Scan for the cell matching the given text and deliver its (x, y) coordinate at center. 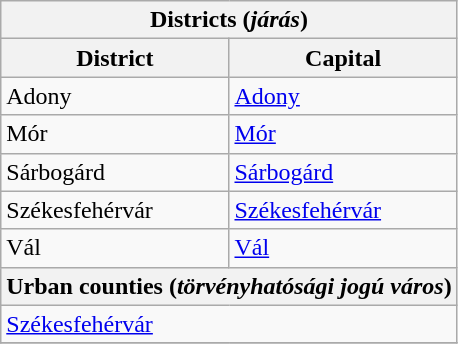
Districts (járás) (229, 20)
Urban counties (törvényhatósági jogú város) (229, 286)
Capital (343, 58)
District (115, 58)
